Output the (X, Y) coordinate of the center of the cell containing the given text.  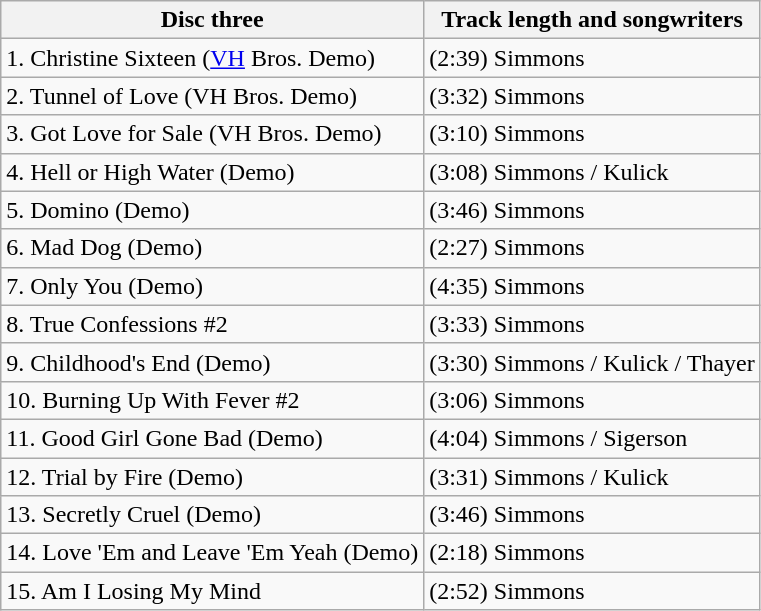
(2:27) Simmons (592, 248)
Track length and songwriters (592, 20)
7. Only You (Demo) (212, 286)
9. Childhood's End (Demo) (212, 362)
4. Hell or High Water (Demo) (212, 172)
5. Domino (Demo) (212, 210)
6. Mad Dog (Demo) (212, 248)
14. Love 'Em and Leave 'Em Yeah (Demo) (212, 553)
(2:39) Simmons (592, 58)
15. Am I Losing My Mind (212, 591)
(3:08) Simmons / Kulick (592, 172)
Disc three (212, 20)
1. Christine Sixteen (VH Bros. Demo) (212, 58)
3. Got Love for Sale (VH Bros. Demo) (212, 134)
(4:35) Simmons (592, 286)
12. Trial by Fire (Demo) (212, 477)
(4:04) Simmons / Sigerson (592, 438)
(3:10) Simmons (592, 134)
2. Tunnel of Love (VH Bros. Demo) (212, 96)
(3:33) Simmons (592, 324)
13. Secretly Cruel (Demo) (212, 515)
(2:52) Simmons (592, 591)
(3:31) Simmons / Kulick (592, 477)
10. Burning Up With Fever #2 (212, 400)
(3:06) Simmons (592, 400)
11. Good Girl Gone Bad (Demo) (212, 438)
(3:32) Simmons (592, 96)
8. True Confessions #2 (212, 324)
(3:30) Simmons / Kulick / Thayer (592, 362)
(2:18) Simmons (592, 553)
